Identify which cell holds the provided text, then report its (x, y) central coordinate. 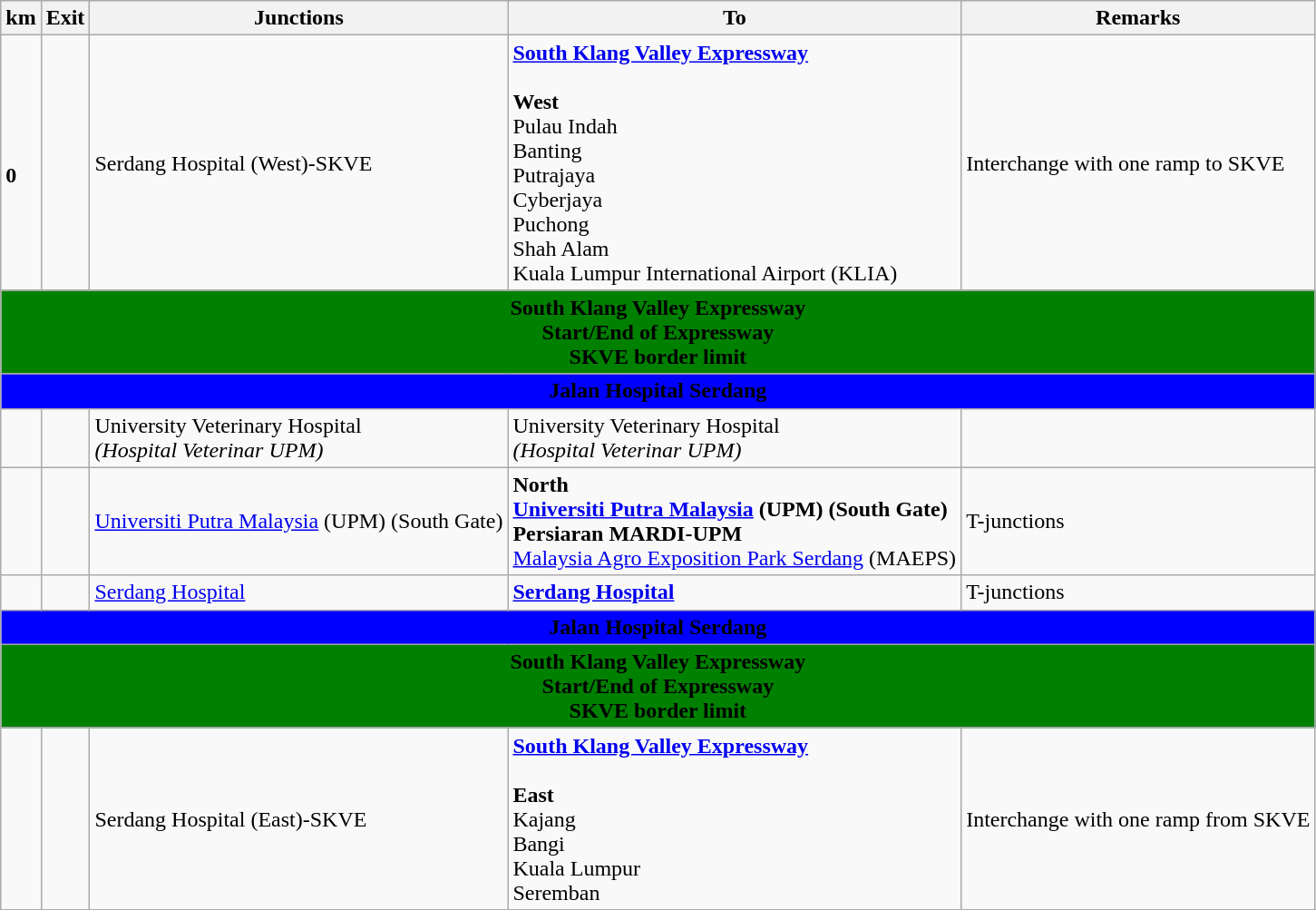
Junctions (299, 18)
0 (21, 163)
Interchange with one ramp to SKVE (1138, 163)
South Klang Valley ExpresswayEast Kajang Bangi Kuala Lumpur Seremban (735, 818)
Exit (65, 18)
To (735, 18)
NorthUniversiti Putra Malaysia (UPM) (South Gate) Persiaran MARDI-UPMMalaysia Agro Exposition Park Serdang (MAEPS) (735, 521)
Serdang Hospital (West)-SKVE (299, 163)
South Klang Valley ExpresswayWest Pulau Indah Banting Putrajaya Cyberjaya Puchong Shah Alam Kuala Lumpur International Airport (KLIA) (735, 163)
Interchange with one ramp from SKVE (1138, 818)
Serdang Hospital (East)-SKVE (299, 818)
Remarks (1138, 18)
Universiti Putra Malaysia (UPM) (South Gate) (299, 521)
km (21, 18)
